Provide the (x, y) coordinate of the cell's center where the given text is located.  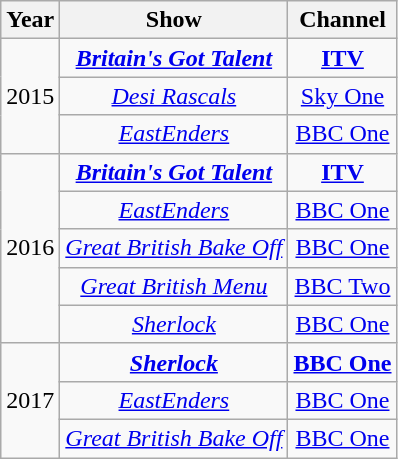
2017 (30, 400)
Desi Rascals (174, 96)
Channel (342, 20)
BBC Two (342, 286)
Great British Menu (174, 286)
2016 (30, 248)
Sky One (342, 96)
2015 (30, 96)
Year (30, 20)
Show (174, 20)
